Search for the cell housing the specified text and yield its (x, y) center coordinate. 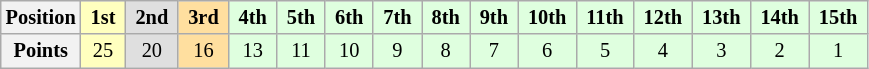
1st (104, 17)
13 (253, 51)
7 (494, 51)
8 (446, 51)
13th (721, 17)
20 (152, 51)
Points (41, 51)
14th (779, 17)
11 (301, 51)
4 (663, 51)
Position (41, 17)
9th (494, 17)
10 (349, 51)
6 (547, 51)
8th (446, 17)
15th (838, 17)
2nd (152, 17)
10th (547, 17)
3rd (203, 17)
5th (301, 17)
25 (104, 51)
11th (604, 17)
3 (721, 51)
5 (604, 51)
9 (397, 51)
6th (349, 17)
7th (397, 17)
4th (253, 17)
16 (203, 51)
2 (779, 51)
1 (838, 51)
12th (663, 17)
